Return the (X, Y) coordinate for the center point of the cell that contains the specified text.  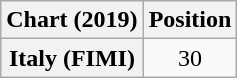
30 (190, 58)
Chart (2019) (72, 20)
Position (190, 20)
Italy (FIMI) (72, 58)
